Search for the cell housing the specified text and yield its (x, y) center coordinate. 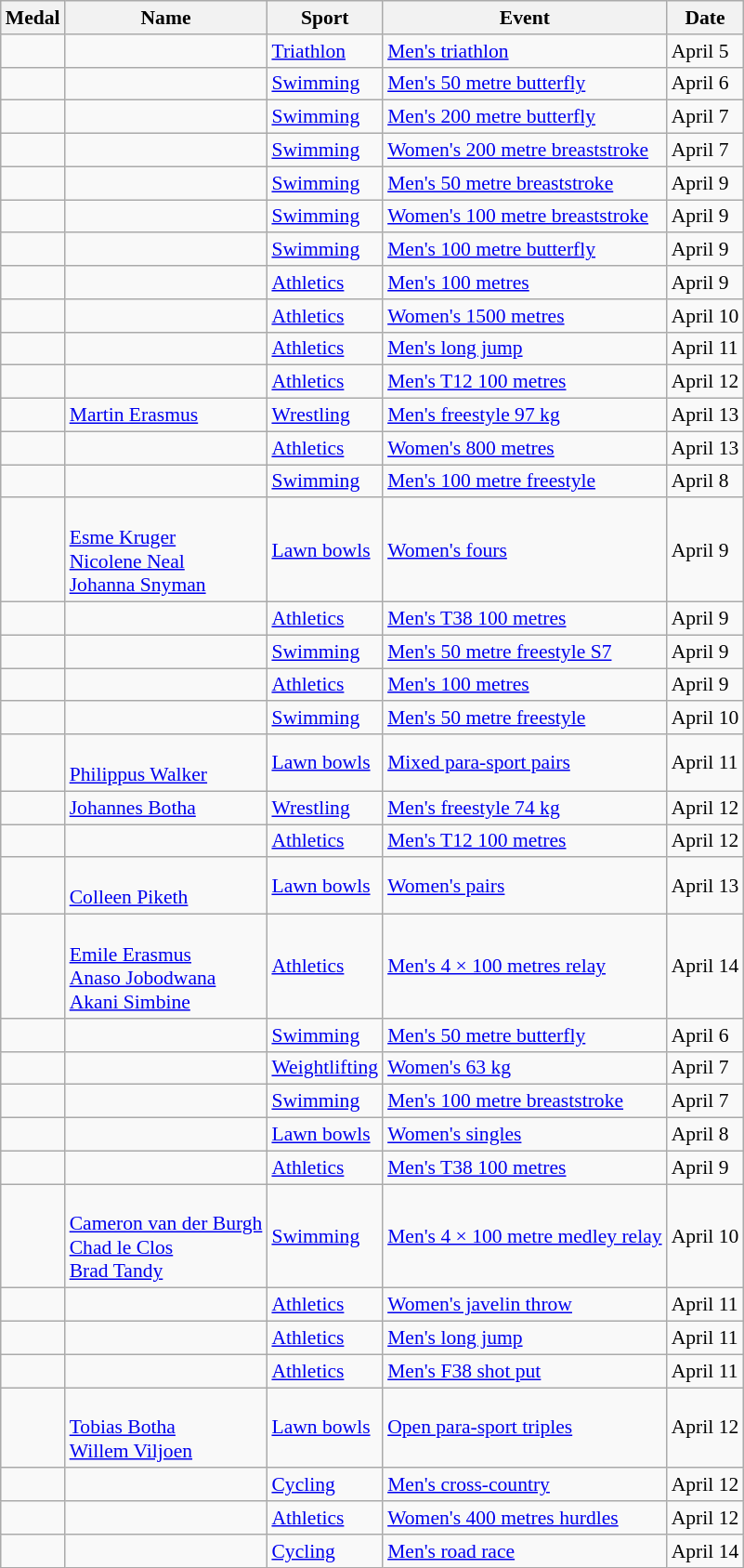
Women's 800 metres (525, 448)
Women's fours (525, 550)
Men's 100 metre freestyle (525, 481)
Men's 100 metre butterfly (525, 250)
Women's 200 metre breaststroke (525, 151)
April 5 (706, 51)
Men's road race (525, 1551)
Women's javelin throw (525, 1305)
Emile Erasmus Anaso Jobodwana Akani Simbine (166, 967)
Name (166, 18)
Men's triathlon (525, 51)
Open para-sport triples (525, 1428)
Men's freestyle 97 kg (525, 415)
Women's 1500 metres (525, 316)
Triathlon (325, 51)
Women's 100 metre breaststroke (525, 217)
Philippus Walker (166, 762)
Men's 200 metre butterfly (525, 117)
Weightlifting (325, 1068)
Women's singles (525, 1135)
Event (525, 18)
Men's 4 × 100 metres relay (525, 967)
Men's freestyle 74 kg (525, 808)
Cameron van der Burgh Chad le Clos Brad Tandy (166, 1236)
Men's 4 × 100 metre medley relay (525, 1236)
Men's 50 metre freestyle S7 (525, 652)
Medal (33, 18)
Esme Kruger Nicolene Neal Johanna Snyman (166, 550)
Men's 50 metre freestyle (525, 718)
Women's pairs (525, 887)
Martin Erasmus (166, 415)
Mixed para-sport pairs (525, 762)
Colleen Piketh (166, 887)
Women's 63 kg (525, 1068)
Men's cross-country (525, 1485)
Men's F38 shot put (525, 1371)
Tobias Botha Willem Viljoen (166, 1428)
Men's 100 metre breaststroke (525, 1101)
Women's 400 metres hurdles (525, 1518)
Johannes Botha (166, 808)
Date (706, 18)
Sport (325, 18)
Men's 50 metre breaststroke (525, 183)
